Find where the given text appears and provide that cell's center as (X, Y) coordinate. 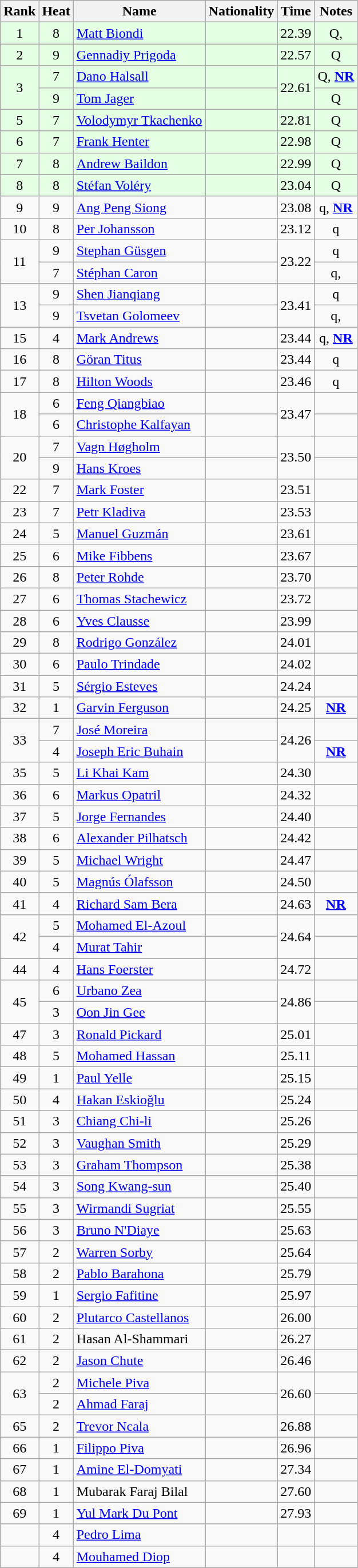
Vagn Høgholm (140, 447)
24.42 (296, 838)
66 (19, 1448)
30 (19, 664)
23.72 (296, 599)
Urbano Zea (140, 991)
24.24 (296, 686)
Graham Thompson (140, 1165)
Jason Chute (140, 1361)
Time (296, 11)
Hilton Woods (140, 381)
27.60 (296, 1491)
Mohamed Hassan (140, 1056)
23.50 (296, 457)
33 (19, 741)
24.50 (296, 882)
Dano Halsall (140, 77)
60 (19, 1317)
11 (19, 261)
23 (19, 512)
24.47 (296, 860)
Yves Clausse (140, 620)
23.53 (296, 512)
Mark Foster (140, 490)
55 (19, 1208)
24.25 (296, 708)
23.61 (296, 534)
Q, (336, 33)
28 (19, 620)
Matt Biondi (140, 33)
26.00 (296, 1317)
Michael Wright (140, 860)
17 (19, 381)
23.12 (296, 229)
63 (19, 1394)
Mike Fibbens (140, 555)
Stéfan Voléry (140, 185)
Markus Opatril (140, 795)
Bruno N'Diaye (140, 1230)
Garvin Ferguson (140, 708)
40 (19, 882)
26.88 (296, 1426)
67 (19, 1470)
24.26 (296, 741)
Pedro Lima (140, 1535)
Michele Piva (140, 1383)
53 (19, 1165)
Per Johansson (140, 229)
10 (19, 229)
24.40 (296, 817)
Hakan Eskioğlu (140, 1100)
24.01 (296, 643)
25.55 (296, 1208)
26.46 (296, 1361)
Manuel Guzmán (140, 534)
Oon Jin Gee (140, 1013)
39 (19, 860)
23.04 (296, 185)
25.79 (296, 1273)
24.63 (296, 904)
27.93 (296, 1513)
48 (19, 1056)
24.72 (296, 969)
42 (19, 936)
57 (19, 1252)
Stéphan Caron (140, 273)
Thomas Stachewicz (140, 599)
24.64 (296, 936)
24.86 (296, 1002)
Rank (19, 11)
Shen Jianqiang (140, 295)
27.34 (296, 1470)
Paulo Trindade (140, 664)
Hans Foerster (140, 969)
Song Kwang-sun (140, 1187)
35 (19, 773)
Ronald Pickard (140, 1034)
25.24 (296, 1100)
Sergio Fafitine (140, 1295)
59 (19, 1295)
22.39 (296, 33)
26.96 (296, 1448)
Andrew Baildon (140, 164)
Hasan Al-Shammari (140, 1339)
Mouhamed Diop (140, 1557)
Gennadiy Prigoda (140, 55)
25.40 (296, 1187)
25.64 (296, 1252)
62 (19, 1361)
Göran Titus (140, 360)
25.01 (296, 1034)
24.32 (296, 795)
Notes (336, 11)
27 (19, 599)
29 (19, 643)
Tsvetan Golomeev (140, 316)
Jorge Fernandes (140, 817)
22.99 (296, 164)
Warren Sorby (140, 1252)
Mark Andrews (140, 338)
Magnús Ólafsson (140, 882)
22.57 (296, 55)
Wirmandi Sugriat (140, 1208)
23.67 (296, 555)
Feng Qiangbiao (140, 403)
Nationality (241, 11)
26 (19, 577)
Tom Jager (140, 98)
22.81 (296, 120)
16 (19, 360)
Volodymyr Tkachenko (140, 120)
25.15 (296, 1078)
65 (19, 1426)
23.47 (296, 414)
Frank Henter (140, 142)
Heat (56, 11)
44 (19, 969)
26.60 (296, 1394)
22.61 (296, 87)
61 (19, 1339)
Peter Rohde (140, 577)
69 (19, 1513)
25.97 (296, 1295)
20 (19, 457)
Amine El-Domyati (140, 1470)
54 (19, 1187)
Stephan Güsgen (140, 250)
Alexander Pilhatsch (140, 838)
Plutarco Castellanos (140, 1317)
25 (19, 555)
Ang Peng Siong (140, 207)
51 (19, 1121)
Murat Tahir (140, 947)
Name (140, 11)
24.30 (296, 773)
Joseph Eric Buhain (140, 751)
Mubarak Faraj Bilal (140, 1491)
25.38 (296, 1165)
Rodrigo González (140, 643)
José Moreira (140, 730)
56 (19, 1230)
23.08 (296, 207)
45 (19, 1002)
23.22 (296, 261)
15 (19, 338)
Chiang Chi-li (140, 1121)
22.98 (296, 142)
Vaughan Smith (140, 1143)
Li Khai Kam (140, 773)
41 (19, 904)
Ahmad Faraj (140, 1404)
25.26 (296, 1121)
31 (19, 686)
68 (19, 1491)
23.99 (296, 620)
Sérgio Esteves (140, 686)
24 (19, 534)
23.51 (296, 490)
26.27 (296, 1339)
Q, NR (336, 77)
52 (19, 1143)
58 (19, 1273)
23.41 (296, 305)
32 (19, 708)
22 (19, 490)
25.11 (296, 1056)
23.70 (296, 577)
Filippo Piva (140, 1448)
37 (19, 817)
Petr Kladiva (140, 512)
25.29 (296, 1143)
47 (19, 1034)
Mohamed El-Azoul (140, 925)
Pablo Barahona (140, 1273)
Christophe Kalfayan (140, 425)
Trevor Ncala (140, 1426)
Hans Kroes (140, 468)
Paul Yelle (140, 1078)
Yul Mark Du Pont (140, 1513)
Richard Sam Bera (140, 904)
36 (19, 795)
25.63 (296, 1230)
38 (19, 838)
23.46 (296, 381)
13 (19, 305)
24.02 (296, 664)
50 (19, 1100)
18 (19, 414)
49 (19, 1078)
